Extract the [x, y] coordinate from the center of the cell holding the provided text.  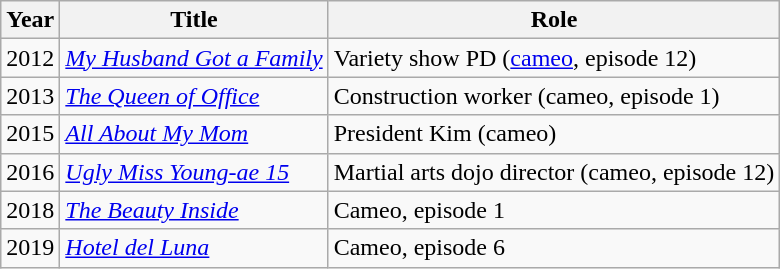
Cameo, episode 1 [554, 210]
2016 [30, 172]
2013 [30, 96]
President Kim (cameo) [554, 134]
Construction worker (cameo, episode 1) [554, 96]
Variety show PD (cameo, episode 12) [554, 58]
The Queen of Office [194, 96]
All About My Mom [194, 134]
2015 [30, 134]
Title [194, 20]
Ugly Miss Young-ae 15 [194, 172]
2019 [30, 248]
Martial arts dojo director (cameo, episode 12) [554, 172]
My Husband Got a Family [194, 58]
2018 [30, 210]
Hotel del Luna [194, 248]
2012 [30, 58]
The Beauty Inside [194, 210]
Cameo, episode 6 [554, 248]
Role [554, 20]
Year [30, 20]
